Detect which cell encompasses the target text, then output its (x, y) center coordinate. 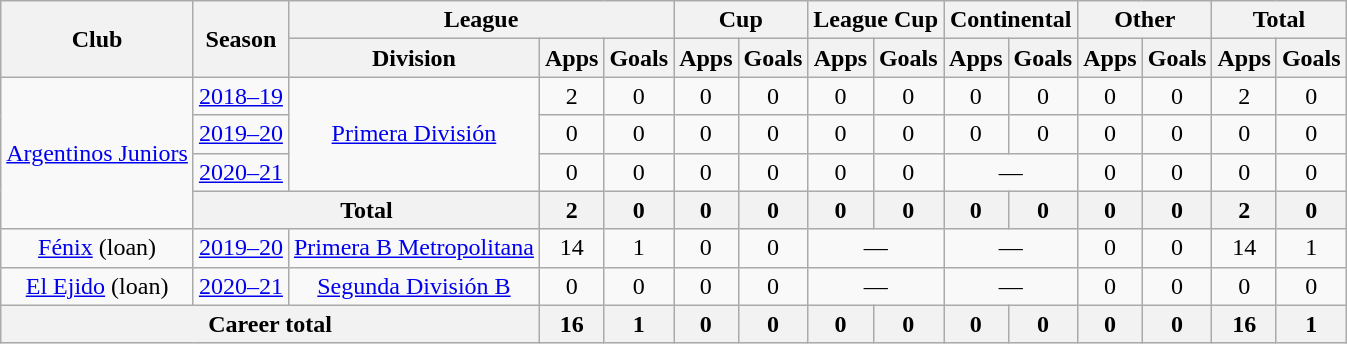
Cup (741, 20)
Career total (270, 324)
Continental (1011, 20)
Season (240, 39)
Argentinos Juniors (98, 153)
League (480, 20)
Club (98, 39)
League Cup (876, 20)
Primera División (414, 134)
Primera B Metropolitana (414, 248)
2018–19 (240, 96)
Other (1145, 20)
Fénix (loan) (98, 248)
El Ejido (loan) (98, 286)
Division (414, 58)
Segunda División B (414, 286)
